Pinpoint the cell where the given text exists, returning its (x, y) midpoint coordinate. 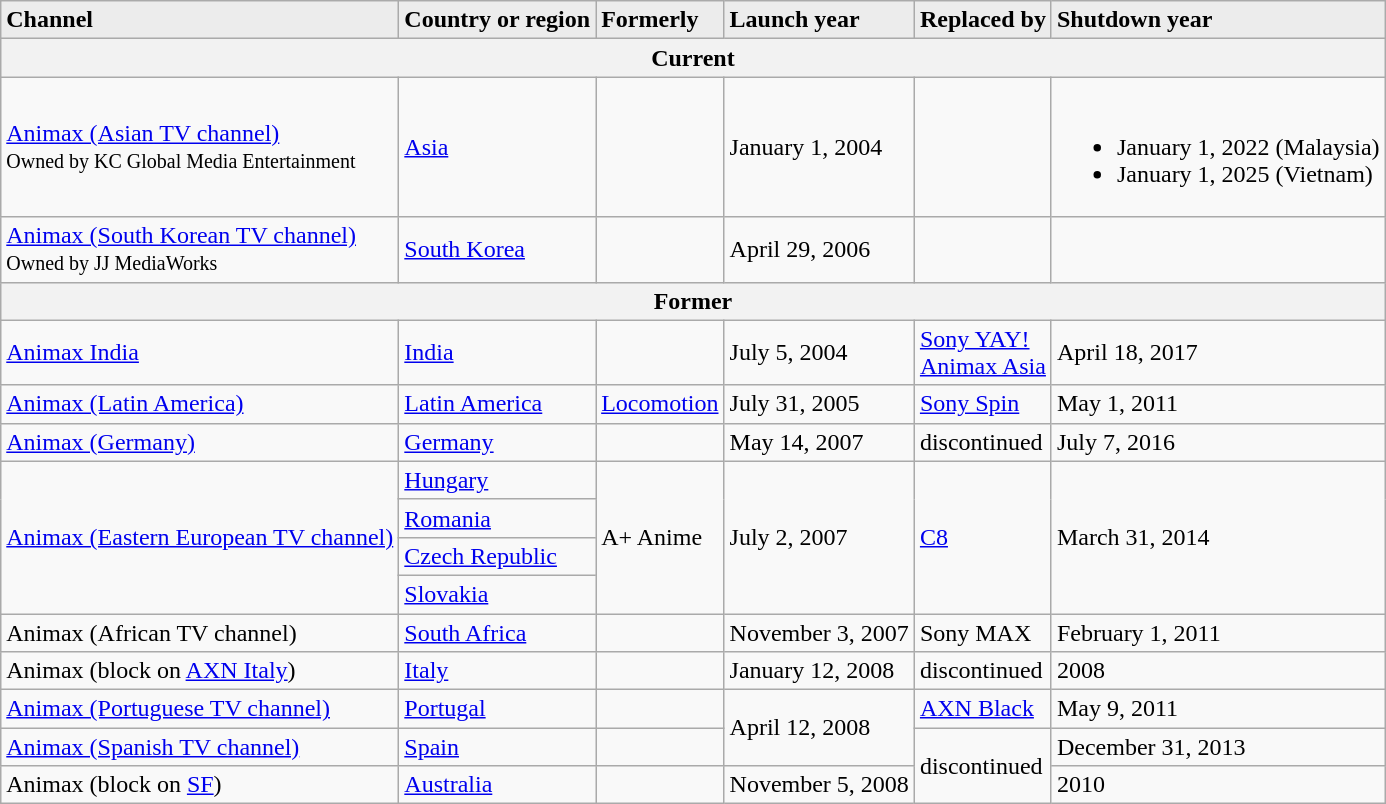
Launch year (819, 20)
Replaced by (982, 20)
April 29, 2006 (819, 250)
2010 (1218, 785)
July 31, 2005 (819, 404)
April 18, 2017 (1218, 352)
May 1, 2011 (1218, 404)
Formerly (660, 20)
Former (693, 301)
Current (693, 58)
Sony Spin (982, 404)
Animax (Spanish TV channel) (200, 747)
South Korea (498, 250)
Animax India (200, 352)
January 12, 2008 (819, 671)
Sony YAY!Animax Asia (982, 352)
Animax (Eastern European TV channel) (200, 537)
Animax (South Korean TV channel)Owned by JJ MediaWorks (200, 250)
Animax (Portuguese TV channel) (200, 709)
Animax (Latin America) (200, 404)
Portugal (498, 709)
December 31, 2013 (1218, 747)
India (498, 352)
May 14, 2007 (819, 442)
Asia (498, 147)
Animax (block on AXN Italy) (200, 671)
South Africa (498, 633)
Germany (498, 442)
Australia (498, 785)
November 5, 2008 (819, 785)
A+ Anime (660, 537)
Czech Republic (498, 556)
July 2, 2007 (819, 537)
Channel (200, 20)
April 12, 2008 (819, 728)
July 5, 2004 (819, 352)
Italy (498, 671)
November 3, 2007 (819, 633)
May 9, 2011 (1218, 709)
Animax (African TV channel) (200, 633)
Sony MAX (982, 633)
March 31, 2014 (1218, 537)
Spain (498, 747)
AXN Black (982, 709)
Slovakia (498, 594)
January 1, 2022 (Malaysia)January 1, 2025 (Vietnam) (1218, 147)
July 7, 2016 (1218, 442)
Shutdown year (1218, 20)
Latin America (498, 404)
Country or region (498, 20)
Animax (block on SF) (200, 785)
C8 (982, 537)
February 1, 2011 (1218, 633)
Locomotion (660, 404)
2008 (1218, 671)
Animax (Asian TV channel)Owned by KC Global Media Entertainment (200, 147)
Animax (Germany) (200, 442)
January 1, 2004 (819, 147)
Hungary (498, 480)
Romania (498, 518)
